Return [x, y] of the center of cell containing provided text 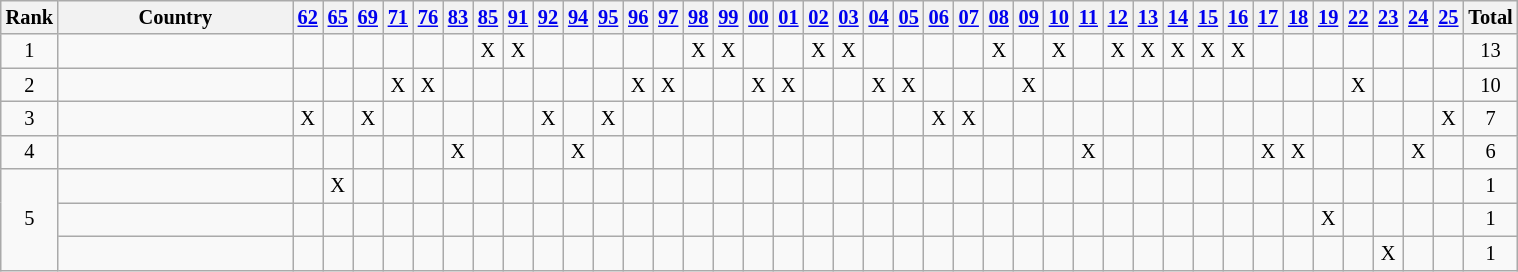
71 [398, 17]
03 [849, 17]
01 [788, 17]
18 [1298, 17]
76 [428, 17]
91 [518, 17]
2 [30, 85]
00 [758, 17]
23 [1388, 17]
6 [1490, 152]
65 [338, 17]
96 [638, 17]
85 [488, 17]
06 [939, 17]
04 [879, 17]
15 [1208, 17]
Total [1490, 17]
05 [909, 17]
02 [818, 17]
11 [1088, 17]
14 [1178, 17]
4 [30, 152]
08 [999, 17]
62 [308, 17]
25 [1448, 17]
09 [1029, 17]
Country [176, 17]
92 [548, 17]
22 [1358, 17]
12 [1118, 17]
17 [1268, 17]
3 [30, 118]
Rank [30, 17]
98 [698, 17]
99 [728, 17]
5 [30, 220]
19 [1328, 17]
95 [608, 17]
24 [1418, 17]
94 [578, 17]
07 [969, 17]
83 [458, 17]
7 [1490, 118]
69 [368, 17]
16 [1238, 17]
97 [668, 17]
